Capture the cell that displays the provided text and extract its (X, Y) central coordinate. 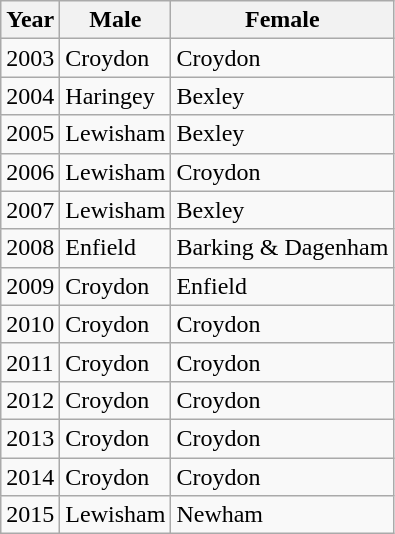
2010 (30, 324)
Female (282, 20)
Year (30, 20)
2003 (30, 58)
2008 (30, 248)
2012 (30, 400)
Haringey (116, 96)
Newham (282, 515)
2011 (30, 362)
2006 (30, 172)
2007 (30, 210)
2013 (30, 438)
2009 (30, 286)
2005 (30, 134)
2015 (30, 515)
Male (116, 20)
Barking & Dagenham (282, 248)
2014 (30, 477)
2004 (30, 96)
